Search for the cell housing the specified text and yield its [x, y] center coordinate. 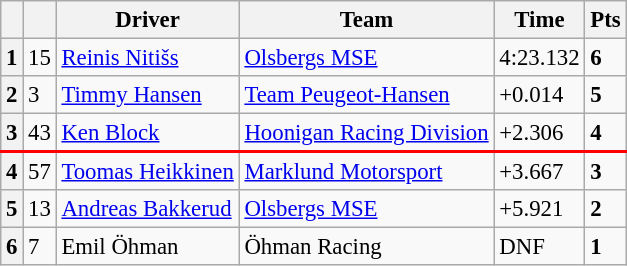
57 [40, 171]
4:23.132 [540, 58]
+3.667 [540, 171]
Ken Block [148, 133]
7 [40, 247]
+5.921 [540, 209]
Hoonigan Racing Division [366, 133]
+2.306 [540, 133]
Emil Öhman [148, 247]
Marklund Motorsport [366, 171]
15 [40, 58]
Time [540, 20]
Toomas Heikkinen [148, 171]
Öhman Racing [366, 247]
Pts [606, 20]
DNF [540, 247]
43 [40, 133]
Team Peugeot-Hansen [366, 95]
Reinis Nitišs [148, 58]
13 [40, 209]
Andreas Bakkerud [148, 209]
Driver [148, 20]
Timmy Hansen [148, 95]
+0.014 [540, 95]
Team [366, 20]
